Output the [X, Y] coordinate of the center of the cell containing the given text.  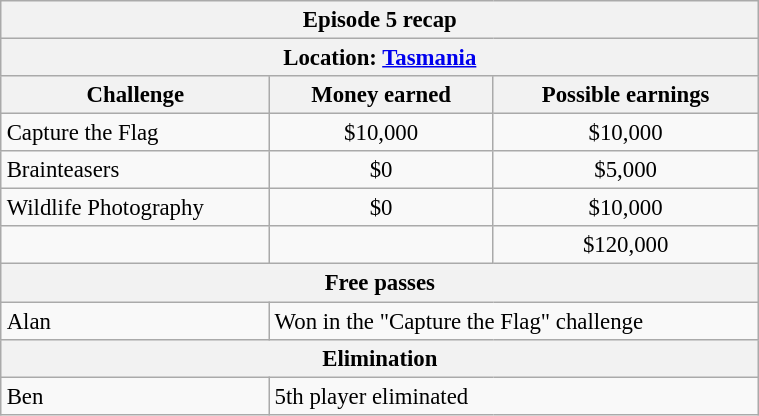
Challenge [135, 95]
Elimination [380, 358]
Free passes [380, 283]
5th player eliminated [514, 396]
Wildlife Photography [135, 208]
Capture the Flag [135, 133]
Alan [135, 321]
Brainteasers [135, 170]
$120,000 [626, 245]
Money earned [381, 95]
Location: Tasmania [380, 57]
Won in the "Capture the Flag" challenge [514, 321]
Possible earnings [626, 95]
Episode 5 recap [380, 20]
$5,000 [626, 170]
Ben [135, 396]
